Return the (x, y) coordinate for the center point of the cell that contains the specified text.  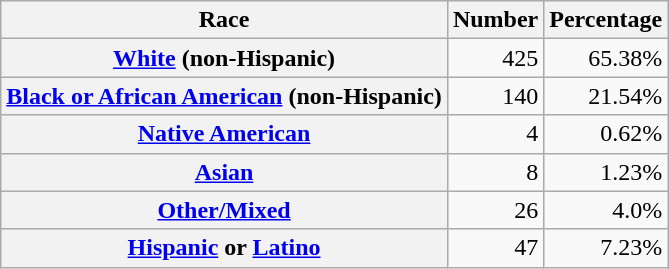
Hispanic or Latino (224, 248)
21.54% (606, 96)
7.23% (606, 248)
1.23% (606, 172)
Native American (224, 134)
140 (495, 96)
Percentage (606, 20)
0.62% (606, 134)
8 (495, 172)
Number (495, 20)
Other/Mixed (224, 210)
Asian (224, 172)
Black or African American (non-Hispanic) (224, 96)
4 (495, 134)
Race (224, 20)
47 (495, 248)
26 (495, 210)
65.38% (606, 58)
4.0% (606, 210)
425 (495, 58)
White (non-Hispanic) (224, 58)
